Detect which cell encompasses the target text, then output its [X, Y] center coordinate. 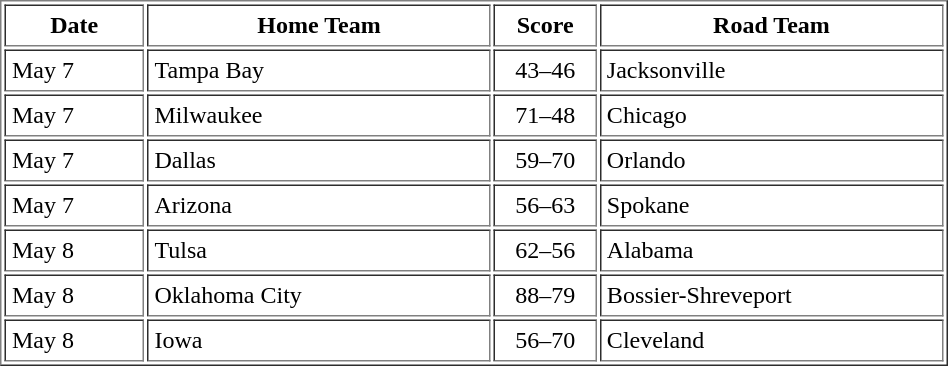
Tulsa [319, 251]
Arizona [319, 205]
Date [74, 25]
Spokane [771, 205]
56–70 [545, 341]
Bossier-Shreveport [771, 295]
Dallas [319, 161]
88–79 [545, 295]
59–70 [545, 161]
Cleveland [771, 341]
Home Team [319, 25]
Iowa [319, 341]
Jacksonville [771, 71]
Chicago [771, 115]
Oklahoma City [319, 295]
43–46 [545, 71]
56–63 [545, 205]
Road Team [771, 25]
Score [545, 25]
71–48 [545, 115]
Orlando [771, 161]
Milwaukee [319, 115]
Alabama [771, 251]
62–56 [545, 251]
Tampa Bay [319, 71]
